Capture the cell that displays the provided text and extract its (x, y) central coordinate. 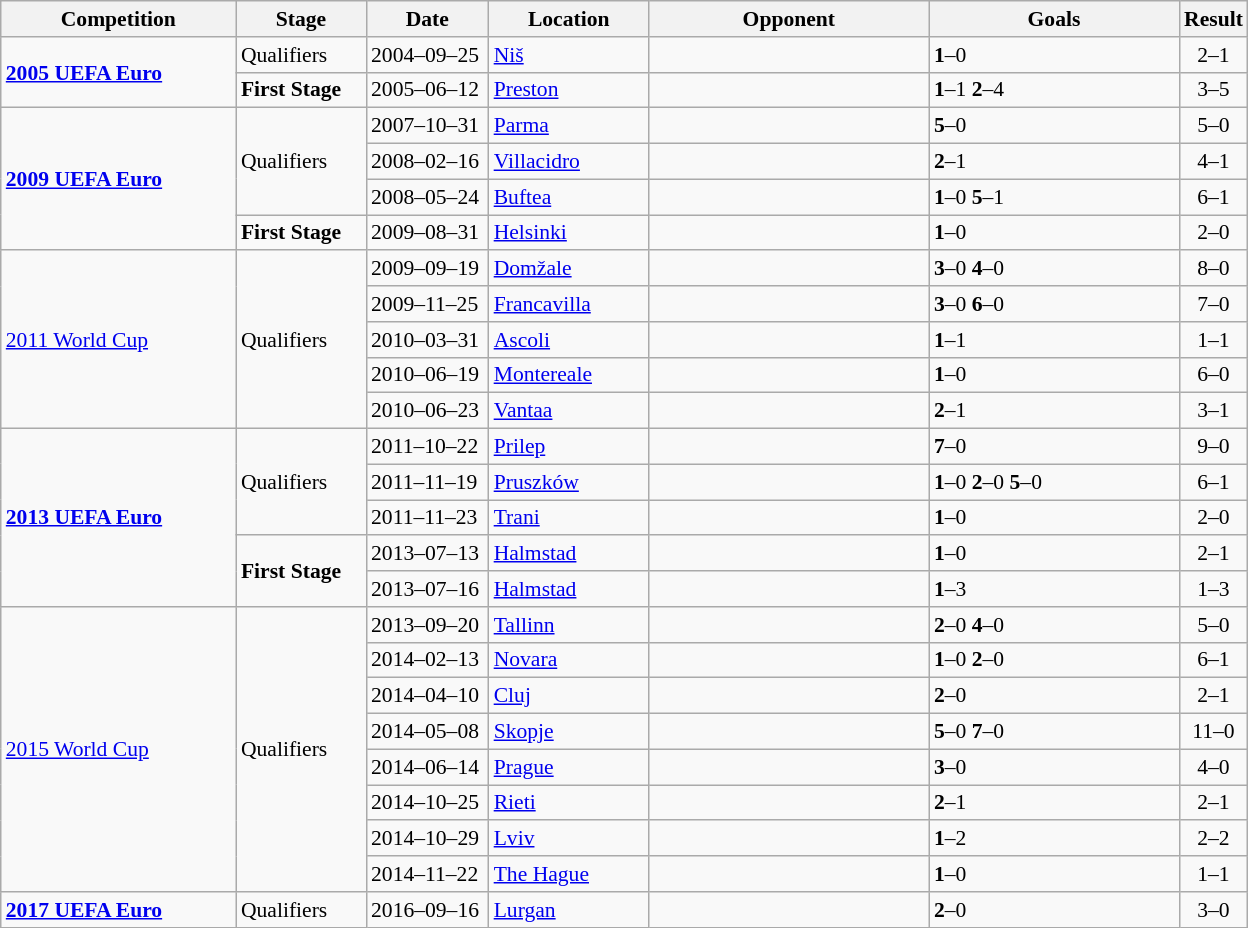
9–0 (1214, 447)
Prilep (569, 447)
2013–07–16 (428, 589)
2013–09–20 (428, 625)
Montereale (569, 375)
Niš (569, 55)
Lurgan (569, 910)
2017 UEFA Euro (118, 910)
2010–03–31 (428, 340)
2014–10–29 (428, 839)
6–0 (1214, 375)
Skopje (569, 732)
Goals (1054, 19)
2010–06–19 (428, 375)
3–0 4–0 (1054, 269)
2–0 4–0 (1054, 625)
2009–11–25 (428, 304)
2009–08–31 (428, 233)
2011–10–22 (428, 447)
1–2 (1054, 839)
2015 World Cup (118, 750)
Pruszków (569, 482)
2014–05–08 (428, 732)
2009–09–19 (428, 269)
Tallinn (569, 625)
Ascoli (569, 340)
Domžale (569, 269)
2–2 (1214, 839)
2010–06–23 (428, 411)
Result (1214, 19)
2005 UEFA Euro (118, 72)
2016–09–16 (428, 910)
1–0 2–0 5–0 (1054, 482)
3–0 6–0 (1054, 304)
Parma (569, 126)
2013–07–13 (428, 554)
5–0 7–0 (1054, 732)
2014–10–25 (428, 803)
2009 UEFA Euro (118, 179)
2007–10–31 (428, 126)
3–5 (1214, 90)
2013 UEFA Euro (118, 518)
2014–04–10 (428, 696)
2014–11–22 (428, 874)
Prague (569, 767)
Rieti (569, 803)
Preston (569, 90)
2011–11–19 (428, 482)
Opponent (789, 19)
Date (428, 19)
4–1 (1214, 162)
Competition (118, 19)
Vantaa (569, 411)
8–0 (1214, 269)
2004–09–25 (428, 55)
Villacidro (569, 162)
The Hague (569, 874)
2011–11–23 (428, 518)
Cluj (569, 696)
Location (569, 19)
Francavilla (569, 304)
2008–02–16 (428, 162)
Buftea (569, 197)
Novara (569, 660)
1–1 2–4 (1054, 90)
11–0 (1214, 732)
2014–02–13 (428, 660)
2011 World Cup (118, 340)
Stage (301, 19)
Helsinki (569, 233)
Trani (569, 518)
4–0 (1214, 767)
2008–05–24 (428, 197)
1–0 5–1 (1054, 197)
2005–06–12 (428, 90)
2014–06–14 (428, 767)
1–0 2–0 (1054, 660)
Lviv (569, 839)
3–1 (1214, 411)
